Return the (X, Y) coordinate for the center point of the cell that contains the specified text.  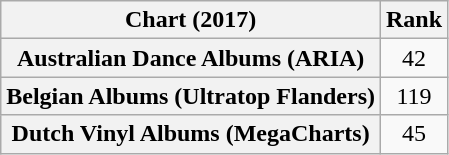
Dutch Vinyl Albums (MegaCharts) (191, 134)
Australian Dance Albums (ARIA) (191, 58)
42 (414, 58)
Chart (2017) (191, 20)
Rank (414, 20)
45 (414, 134)
Belgian Albums (Ultratop Flanders) (191, 96)
119 (414, 96)
